Output the [x, y] coordinate of the center of the cell containing the given text.  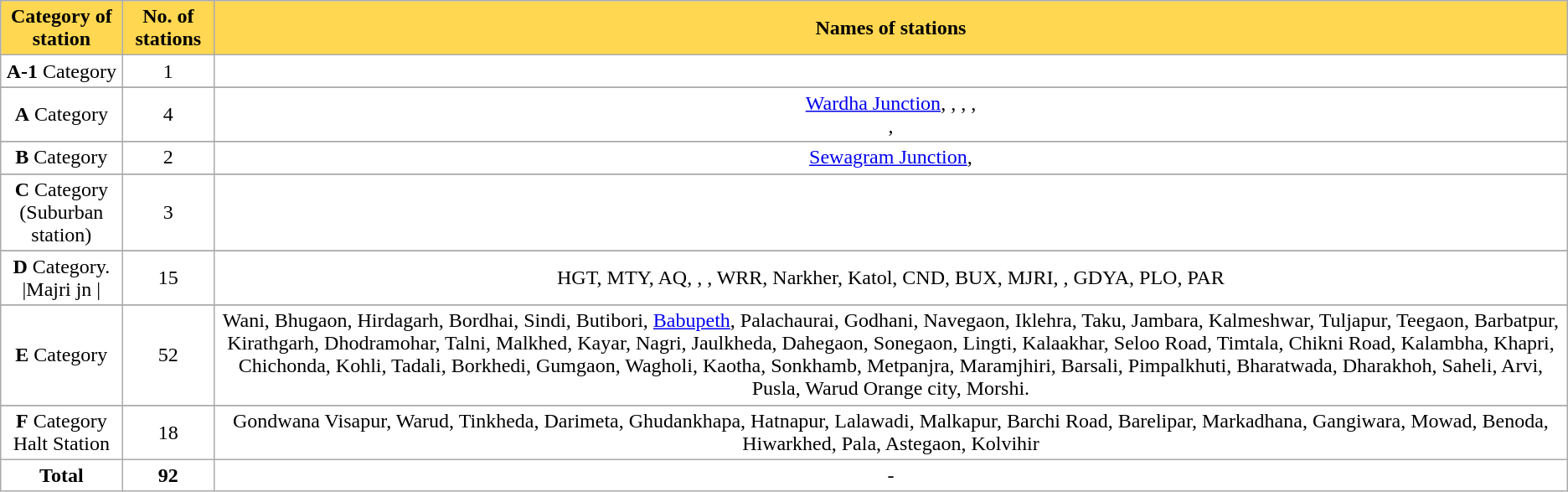
E Category [62, 355]
92 [168, 475]
1 [168, 71]
D Category. |Majri jn | [62, 278]
F CategoryHalt Station [62, 432]
No. of stations [168, 28]
4 [168, 114]
18 [168, 432]
- [891, 475]
15 [168, 278]
Category of station [62, 28]
Names of stations [891, 28]
Wardha Junction, , , ,, [891, 114]
2 [168, 158]
HGT, MTY, AQ, , , WRR, Narkher, Katol, CND, BUX, MJRI, , GDYA, PLO, PAR [891, 278]
B Category [62, 158]
A-1 Category [62, 71]
Total [62, 475]
C Category(Suburban station) [62, 212]
Sewagram Junction, [891, 158]
52 [168, 355]
3 [168, 212]
A Category [62, 114]
